Scan for the cell matching the given text and deliver its (X, Y) coordinate at center. 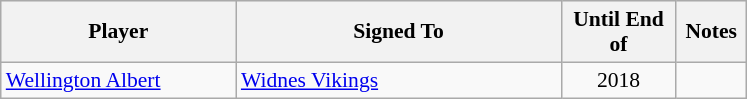
Signed To (398, 32)
Notes (711, 32)
2018 (618, 80)
Player (118, 32)
Until End of (618, 32)
Wellington Albert (118, 80)
Widnes Vikings (398, 80)
